Locate the cell with the specified text and output its [X, Y] center coordinate. 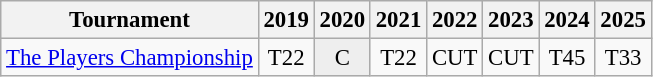
2022 [455, 20]
2024 [567, 20]
Tournament [130, 20]
C [342, 58]
2023 [511, 20]
2019 [286, 20]
T45 [567, 58]
The Players Championship [130, 58]
2021 [398, 20]
T33 [623, 58]
2025 [623, 20]
2020 [342, 20]
